Return the [x, y] coordinate for the center point of the cell that contains the specified text.  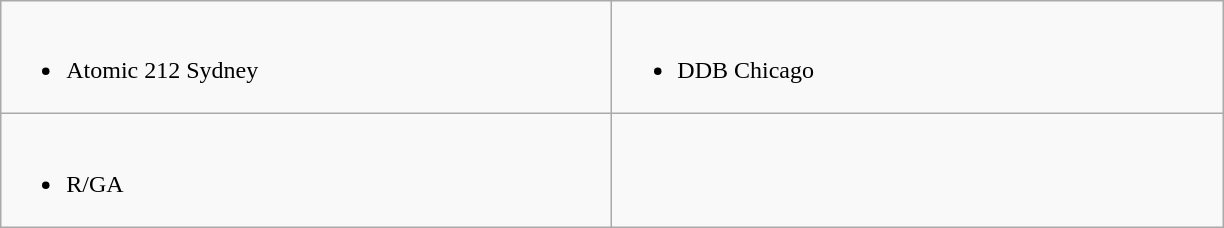
Atomic 212 Sydney [306, 58]
R/GA [306, 170]
DDB Chicago [918, 58]
